From the cell containing the given text, extract its center point as (x, y) coordinate. 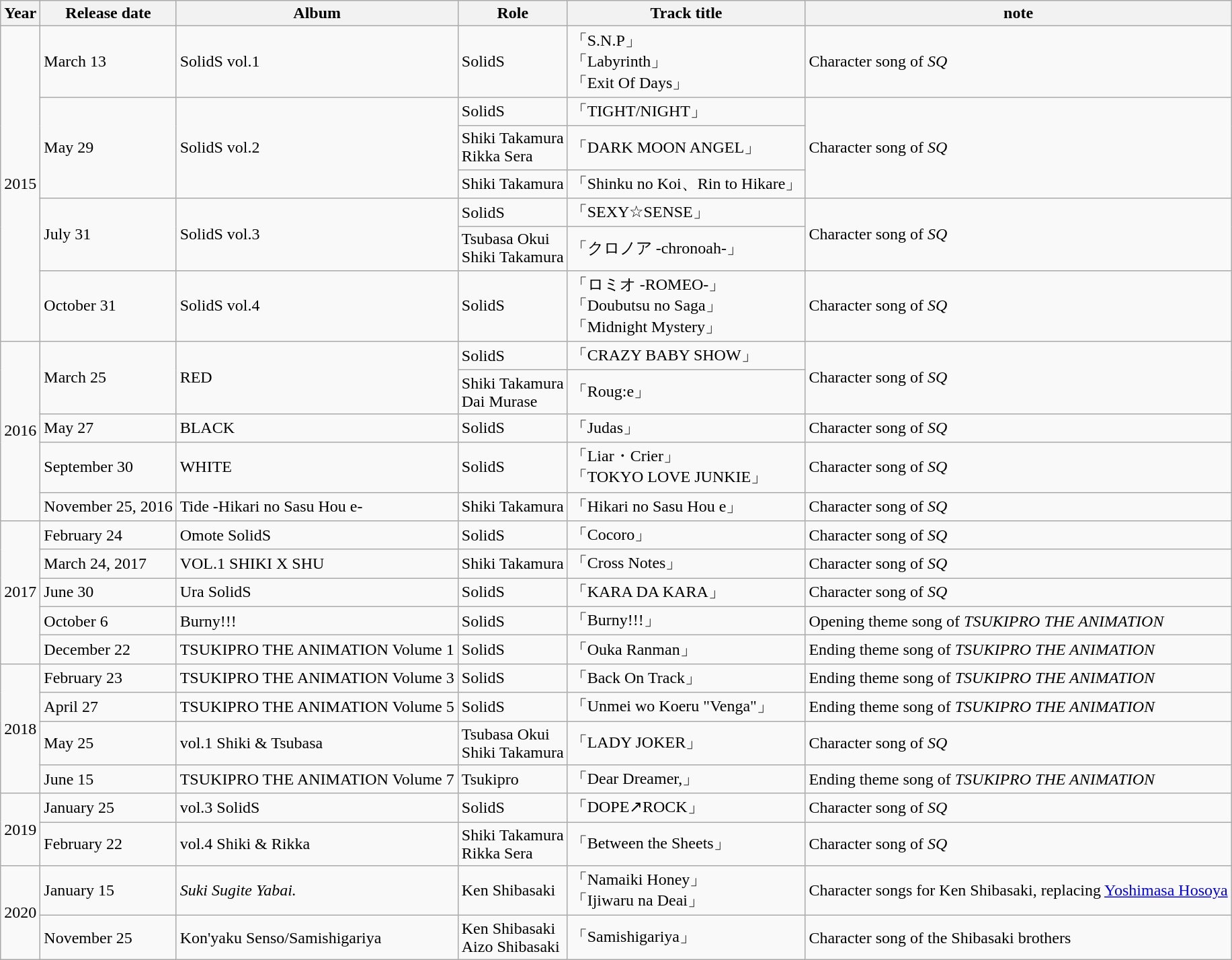
vol.4 Shiki & Rikka (317, 844)
「DARK MOON ANGEL」 (686, 148)
Ura SolidS (317, 593)
「Cross Notes」 (686, 563)
Role (512, 13)
「Samishigariya」 (686, 937)
2017 (20, 593)
「CRAZY BABY SHOW」 (686, 356)
March 13 (108, 62)
「SEXY☆SENSE」 (686, 212)
「Between the Sheets」 (686, 844)
「S.N.P」「Labyrinth」「Exit Of Days」 (686, 62)
June 30 (108, 593)
Burny!!! (317, 621)
November 25 (108, 937)
Track title (686, 13)
Opening theme song of TSUKIPRO THE ANIMATION (1018, 621)
Shiki Takamura Dai Murase (512, 391)
「Liar・Crier」「TOKYO LOVE JUNKIE」 (686, 467)
October 6 (108, 621)
SolidS vol.3 (317, 235)
Omote SolidS (317, 535)
Character song of the Shibasaki brothers (1018, 937)
「Judas」 (686, 428)
Kon'yaku Senso/Samishigariya (317, 937)
March 24, 2017 (108, 563)
February 23 (108, 678)
note (1018, 13)
WHITE (317, 467)
「Unmei wo Koeru "Venga"」 (686, 707)
2019 (20, 830)
May 29 (108, 147)
February 22 (108, 844)
December 22 (108, 649)
「Dear Dreamer,」 (686, 780)
BLACK (317, 428)
「LADY JOKER」 (686, 742)
November 25, 2016 (108, 507)
「Burny!!!」 (686, 621)
May 27 (108, 428)
vol.3 SolidS (317, 808)
「DOPE↗ROCK」 (686, 808)
「Ouka Ranman」 (686, 649)
January 15 (108, 891)
SolidS vol.4 (317, 306)
Year (20, 13)
TSUKIPRO THE ANIMATION Volume 5 (317, 707)
September 30 (108, 467)
Album (317, 13)
October 31 (108, 306)
Tsukipro (512, 780)
「TIGHT/NIGHT」 (686, 112)
February 24 (108, 535)
「Namaiki Honey」「Ijiwaru na Deai」 (686, 891)
January 25 (108, 808)
2020 (20, 913)
SolidS vol.2 (317, 147)
2016 (20, 432)
vol.1 Shiki & Tsubasa (317, 742)
「ロミオ -ROMEO-」「Doubutsu no Saga」「Midnight Mystery」 (686, 306)
Release date (108, 13)
「Cocoro」 (686, 535)
July 31 (108, 235)
TSUKIPRO THE ANIMATION Volume 1 (317, 649)
TSUKIPRO THE ANIMATION Volume 7 (317, 780)
2018 (20, 729)
March 25 (108, 378)
Ken ShibasakiAizo Shibasaki (512, 937)
Ken Shibasaki (512, 891)
Tide -Hikari no Sasu Hou e- (317, 507)
Character songs for Ken Shibasaki, replacing Yoshimasa Hosoya (1018, 891)
Suki Sugite Yabai. (317, 891)
「KARA DA KARA」 (686, 593)
「Shinku no Koi、Rin to Hikare」 (686, 184)
TSUKIPRO THE ANIMATION Volume 3 (317, 678)
RED (317, 378)
「クロノア -chronoah-」 (686, 249)
2015 (20, 184)
「Roug:e」 (686, 391)
SolidS vol.1 (317, 62)
May 25 (108, 742)
June 15 (108, 780)
VOL.1 SHIKI X SHU (317, 563)
April 27 (108, 707)
「Hikari no Sasu Hou e」 (686, 507)
「Back On Track」 (686, 678)
